Scan for the cell matching the given text and deliver its [X, Y] coordinate at center. 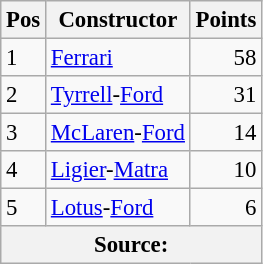
10 [226, 170]
Lotus-Ford [118, 208]
Ferrari [118, 58]
Tyrrell-Ford [118, 95]
6 [226, 208]
2 [24, 95]
58 [226, 58]
3 [24, 133]
McLaren-Ford [118, 133]
4 [24, 170]
Source: [132, 245]
5 [24, 208]
31 [226, 95]
Constructor [118, 20]
Points [226, 20]
Pos [24, 20]
14 [226, 133]
Ligier-Matra [118, 170]
1 [24, 58]
